Scan for the cell matching the given text and deliver its [x, y] coordinate at center. 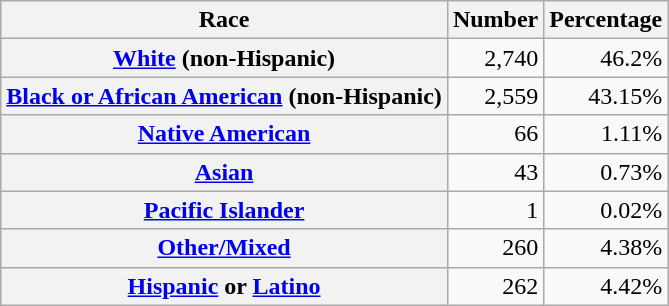
Number [495, 20]
1.11% [606, 134]
43.15% [606, 96]
Asian [224, 172]
4.38% [606, 248]
262 [495, 286]
Pacific Islander [224, 210]
Hispanic or Latino [224, 286]
260 [495, 248]
4.42% [606, 286]
66 [495, 134]
46.2% [606, 58]
White (non-Hispanic) [224, 58]
0.73% [606, 172]
Black or African American (non-Hispanic) [224, 96]
Race [224, 20]
43 [495, 172]
2,559 [495, 96]
0.02% [606, 210]
2,740 [495, 58]
Other/Mixed [224, 248]
Native American [224, 134]
1 [495, 210]
Percentage [606, 20]
